Scan for the cell matching the given text and deliver its [X, Y] coordinate at center. 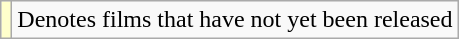
Denotes films that have not yet been released [235, 20]
